Find where the given text appears and provide that cell's center as [X, Y] coordinate. 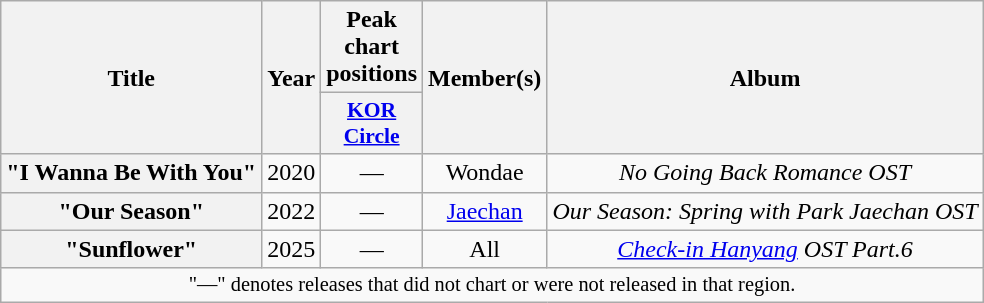
Title [132, 78]
Peak chartpositions [372, 47]
2025 [292, 249]
Year [292, 78]
Album [765, 78]
"I Wanna Be With You" [132, 173]
"Our Season" [132, 211]
Jaechan [485, 211]
"—" denotes releases that did not chart or were not released in that region. [492, 285]
All [485, 249]
2022 [292, 211]
KORCircle [372, 124]
Our Season: Spring with Park Jaechan OST [765, 211]
"Sunflower" [132, 249]
No Going Back Romance OST [765, 173]
Member(s) [485, 78]
2020 [292, 173]
Wondae [485, 173]
Check-in Hanyang OST Part.6 [765, 249]
